Output the [x, y] coordinate of the center of the cell containing the given text.  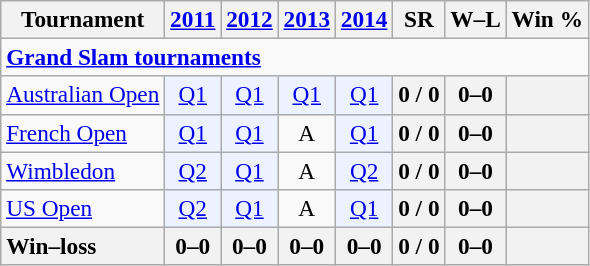
W–L [476, 19]
SR [419, 19]
Tournament [83, 19]
Win–loss [83, 246]
2012 [250, 19]
2011 [193, 19]
Win % [547, 19]
2013 [306, 19]
2014 [364, 19]
Australian Open [83, 95]
Wimbledon [83, 170]
US Open [83, 208]
French Open [83, 133]
Grand Slam tournaments [295, 57]
